From the cell containing the given text, extract its center point as [X, Y] coordinate. 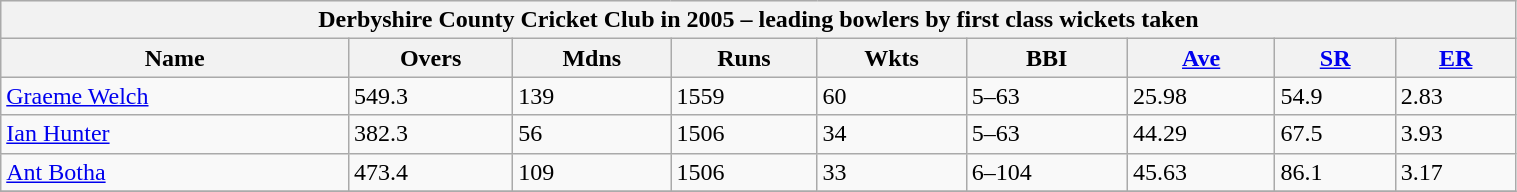
54.9 [1335, 96]
ER [1456, 58]
SR [1335, 58]
86.1 [1335, 172]
25.98 [1201, 96]
45.63 [1201, 172]
Runs [744, 58]
1559 [744, 96]
60 [892, 96]
549.3 [431, 96]
Graeme Welch [175, 96]
BBI [1046, 58]
109 [592, 172]
473.4 [431, 172]
Derbyshire County Cricket Club in 2005 – leading bowlers by first class wickets taken [758, 20]
Wkts [892, 58]
3.17 [1456, 172]
Ant Botha [175, 172]
Ave [1201, 58]
382.3 [431, 134]
34 [892, 134]
Ian Hunter [175, 134]
33 [892, 172]
Name [175, 58]
6–104 [1046, 172]
Overs [431, 58]
2.83 [1456, 96]
139 [592, 96]
56 [592, 134]
67.5 [1335, 134]
44.29 [1201, 134]
3.93 [1456, 134]
Mdns [592, 58]
